Capture the cell that displays the provided text and extract its [x, y] central coordinate. 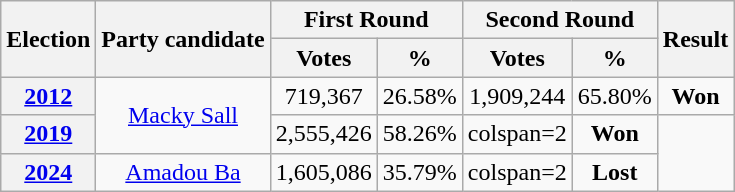
2012 [48, 96]
2,555,426 [324, 134]
26.58% [420, 96]
Lost [614, 172]
Macky Sall [183, 115]
719,367 [324, 96]
35.79% [420, 172]
65.80% [614, 96]
Result [695, 39]
58.26% [420, 134]
2024 [48, 172]
1,605,086 [324, 172]
2019 [48, 134]
Amadou Ba [183, 172]
Second Round [560, 20]
Election [48, 39]
First Round [366, 20]
Party candidate [183, 39]
1,909,244 [517, 96]
